Extract the (X, Y) coordinate from the center of the cell holding the provided text.  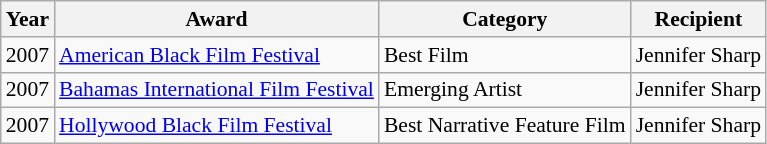
Best Narrative Feature Film (505, 126)
Award (216, 19)
American Black Film Festival (216, 55)
Recipient (698, 19)
Year (28, 19)
Hollywood Black Film Festival (216, 126)
Category (505, 19)
Emerging Artist (505, 90)
Bahamas International Film Festival (216, 90)
Best Film (505, 55)
